Scan for the cell matching the given text and deliver its [x, y] coordinate at center. 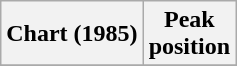
Chart (1985) [72, 34]
Peakposition [189, 34]
